Find where the given text appears and provide that cell's center as (x, y) coordinate. 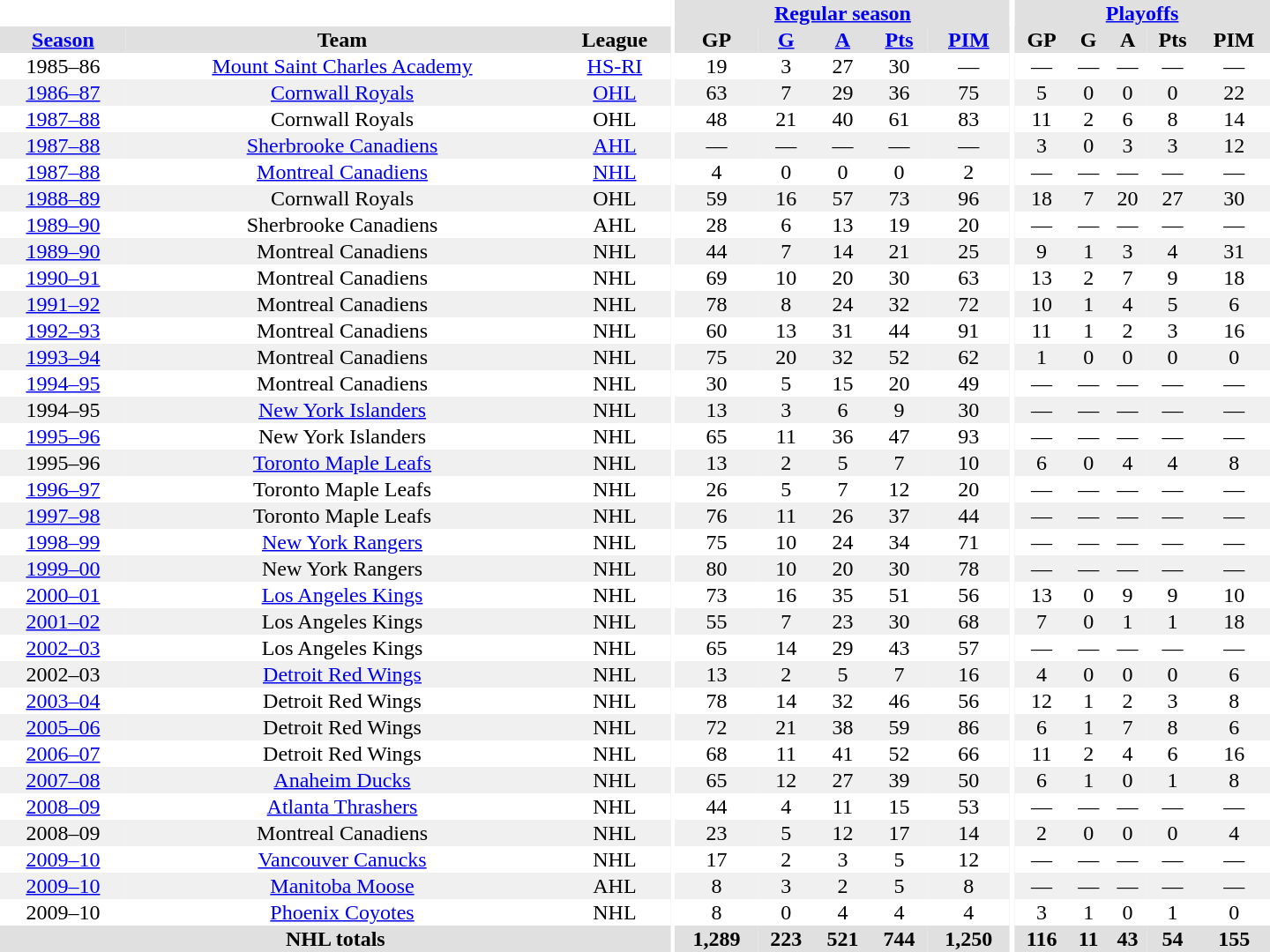
93 (969, 436)
83 (969, 119)
25 (969, 251)
2001–02 (63, 621)
41 (842, 754)
223 (786, 939)
1986–87 (63, 93)
1997–98 (63, 516)
39 (899, 780)
1991–92 (63, 304)
1988–89 (63, 198)
1990–91 (63, 278)
1998–99 (63, 542)
HS-RI (615, 66)
91 (969, 331)
71 (969, 542)
69 (717, 278)
55 (717, 621)
76 (717, 516)
NHL totals (335, 939)
40 (842, 119)
2007–08 (63, 780)
28 (717, 225)
35 (842, 595)
1985–86 (63, 66)
Regular season (843, 13)
53 (969, 807)
2000–01 (63, 595)
744 (899, 939)
38 (842, 727)
86 (969, 727)
48 (717, 119)
1992–93 (63, 331)
155 (1234, 939)
54 (1173, 939)
Phoenix Coyotes (342, 912)
34 (899, 542)
521 (842, 939)
47 (899, 436)
2006–07 (63, 754)
37 (899, 516)
Atlanta Thrashers (342, 807)
1,289 (717, 939)
Season (63, 40)
60 (717, 331)
League (615, 40)
80 (717, 569)
2005–06 (63, 727)
Anaheim Ducks (342, 780)
2003–04 (63, 701)
116 (1042, 939)
Manitoba Moose (342, 886)
1999–00 (63, 569)
1996–97 (63, 489)
Vancouver Canucks (342, 859)
Playoffs (1142, 13)
46 (899, 701)
1993–94 (63, 357)
22 (1234, 93)
51 (899, 595)
49 (969, 383)
Mount Saint Charles Academy (342, 66)
62 (969, 357)
1,250 (969, 939)
66 (969, 754)
61 (899, 119)
50 (969, 780)
Team (342, 40)
96 (969, 198)
